Scan for the cell matching the given text and deliver its (X, Y) coordinate at center. 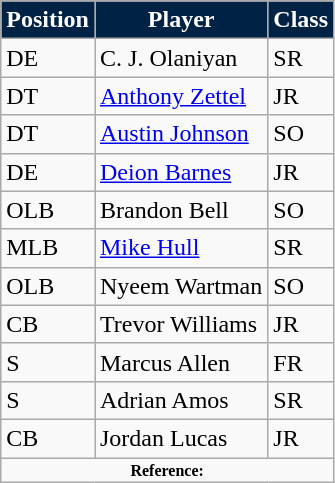
Trevor Williams (180, 324)
Class (301, 20)
C. J. Olaniyan (180, 58)
Reference: (168, 470)
Brandon Bell (180, 210)
Jordan Lucas (180, 438)
Nyeem Wartman (180, 286)
Adrian Amos (180, 400)
MLB (48, 248)
Marcus Allen (180, 362)
Player (180, 20)
Deion Barnes (180, 172)
FR (301, 362)
Austin Johnson (180, 134)
Mike Hull (180, 248)
Anthony Zettel (180, 96)
Position (48, 20)
